Scan for the cell matching the given text and deliver its (X, Y) coordinate at center. 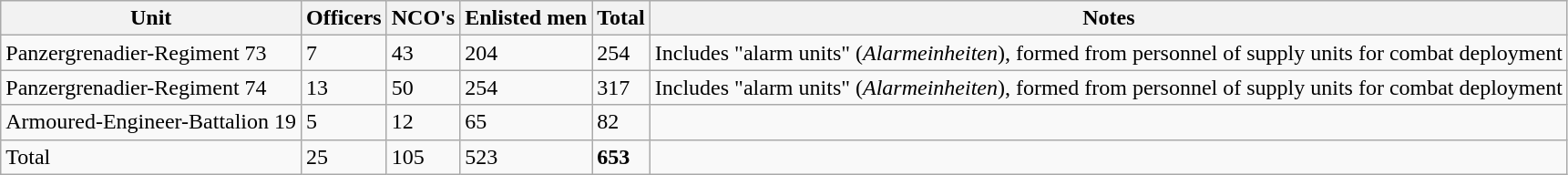
523 (527, 157)
Notes (1108, 18)
105 (423, 157)
50 (423, 87)
204 (527, 53)
43 (423, 53)
Armoured-Engineer-Battalion 19 (151, 122)
Unit (151, 18)
Officers (344, 18)
82 (621, 122)
317 (621, 87)
7 (344, 53)
25 (344, 157)
Panzergrenadier-Regiment 73 (151, 53)
653 (621, 157)
Enlisted men (527, 18)
12 (423, 122)
5 (344, 122)
65 (527, 122)
NCO's (423, 18)
Panzergrenadier-Regiment 74 (151, 87)
13 (344, 87)
